For the text-containing cell, return its midpoint in [x, y] coordinate format. 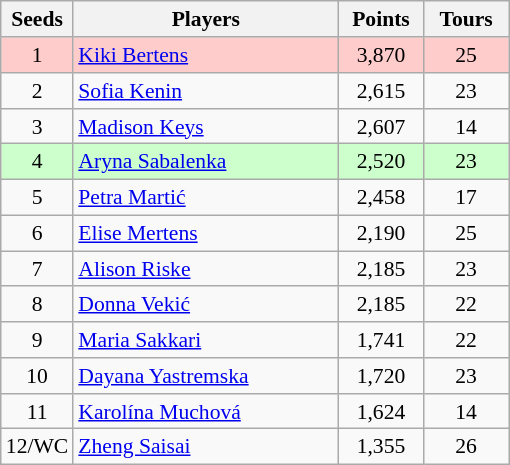
2 [37, 91]
Seeds [37, 19]
2,615 [380, 91]
4 [37, 162]
6 [37, 233]
Kiki Bertens [206, 55]
Elise Mertens [206, 233]
9 [37, 340]
1,720 [380, 376]
7 [37, 269]
17 [466, 197]
5 [37, 197]
3,870 [380, 55]
Players [206, 19]
Maria Sakkari [206, 340]
10 [37, 376]
12/WC [37, 447]
Tours [466, 19]
Donna Vekić [206, 304]
1,741 [380, 340]
Points [380, 19]
2,190 [380, 233]
2,458 [380, 197]
1,624 [380, 411]
1,355 [380, 447]
8 [37, 304]
11 [37, 411]
Zheng Saisai [206, 447]
3 [37, 126]
Alison Riske [206, 269]
Aryna Sabalenka [206, 162]
Karolína Muchová [206, 411]
Petra Martić [206, 197]
Dayana Yastremska [206, 376]
2,520 [380, 162]
2,607 [380, 126]
1 [37, 55]
Sofia Kenin [206, 91]
Madison Keys [206, 126]
26 [466, 447]
